Capture the cell that displays the provided text and extract its [X, Y] central coordinate. 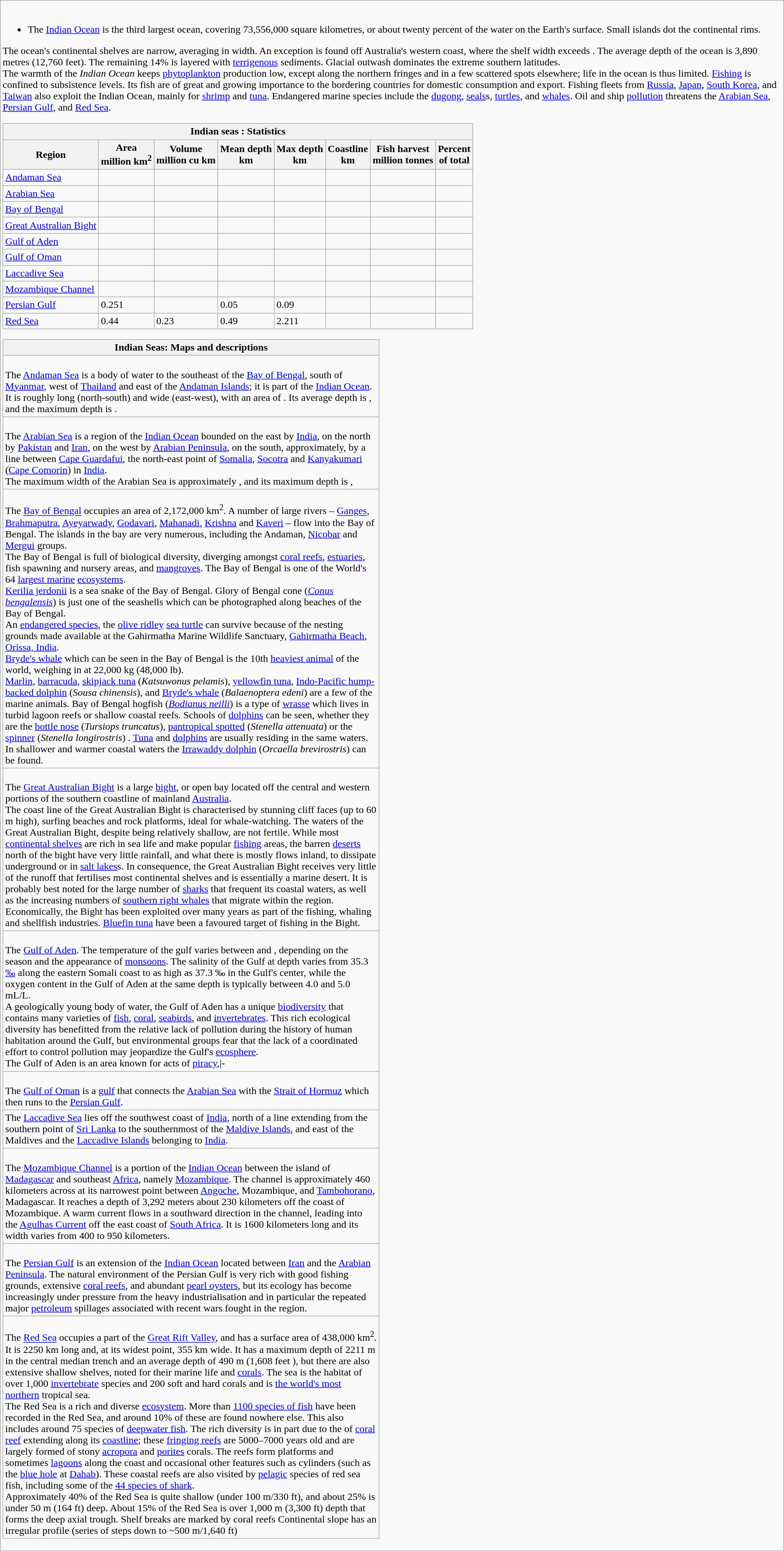
Indian Seas: Maps and descriptions [191, 348]
Great Australian Bight [51, 225]
Indian seas : Statistics [238, 132]
Bay of Bengal [51, 209]
Mean depthkm [246, 155]
2.211 [300, 321]
Andaman Sea [51, 178]
Coastlinekm [348, 155]
0.49 [246, 321]
The Gulf of Oman is a gulf that connects the Arabian Sea with the Strait of Hormuz which then runs to the Persian Gulf. [191, 1091]
0.05 [246, 305]
Region [51, 155]
Mozambique Channel [51, 289]
Areamillion km2 [126, 155]
Red Sea [51, 321]
0.44 [126, 321]
Gulf of Aden [51, 241]
0.23 [186, 321]
Arabian Sea [51, 194]
Percentof total [454, 155]
Fish harvestmillion tonnes [403, 155]
Max depthkm [300, 155]
Persian Gulf [51, 305]
0.09 [300, 305]
0.251 [126, 305]
Laccadive Sea [51, 273]
Gulf of Oman [51, 257]
Volumemillion cu km [186, 155]
